Locate the cell with the specified text and output its [x, y] center coordinate. 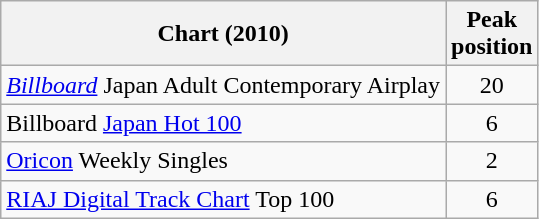
Peakposition [492, 34]
2 [492, 161]
RIAJ Digital Track Chart Top 100 [224, 199]
Chart (2010) [224, 34]
Billboard Japan Hot 100 [224, 123]
20 [492, 85]
Oricon Weekly Singles [224, 161]
Billboard Japan Adult Contemporary Airplay [224, 85]
